Extract the (X, Y) coordinate from the center of the cell holding the provided text.  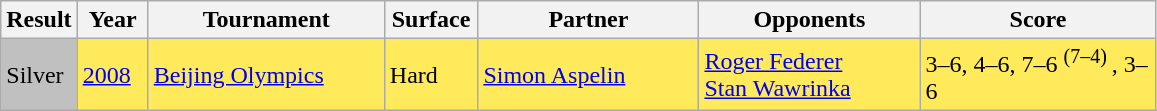
Silver (39, 75)
Hard (431, 75)
Opponents (810, 20)
Beijing Olympics (266, 75)
Year (112, 20)
Simon Aspelin (588, 75)
Result (39, 20)
Score (1038, 20)
Surface (431, 20)
Tournament (266, 20)
Roger Federer Stan Wawrinka (810, 75)
Partner (588, 20)
2008 (112, 75)
3–6, 4–6, 7–6 (7–4) , 3–6 (1038, 75)
